Return the (X, Y) coordinate for the center point of the cell that contains the specified text.  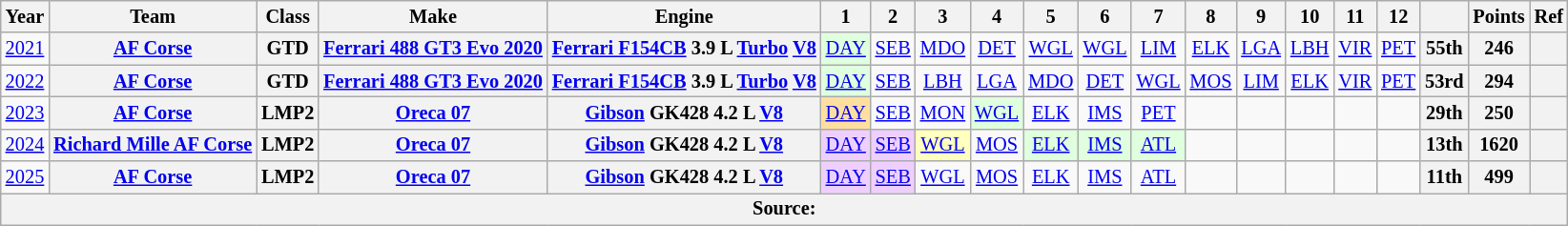
Team (153, 16)
2 (893, 16)
1 (846, 16)
13th (1444, 145)
Class (288, 16)
Richard Mille AF Corse (153, 145)
10 (1310, 16)
Ref (1549, 16)
MON (942, 113)
246 (1499, 49)
9 (1261, 16)
2024 (25, 145)
3 (942, 16)
294 (1499, 81)
12 (1398, 16)
Source: (784, 209)
11 (1354, 16)
Make (433, 16)
4 (997, 16)
5 (1051, 16)
11th (1444, 177)
8 (1211, 16)
6 (1104, 16)
53rd (1444, 81)
7 (1158, 16)
Engine (685, 16)
Points (1499, 16)
55th (1444, 49)
2022 (25, 81)
499 (1499, 177)
2025 (25, 177)
2023 (25, 113)
Year (25, 16)
250 (1499, 113)
2021 (25, 49)
29th (1444, 113)
1620 (1499, 145)
